Return the (X, Y) coordinate for the center point of the cell that contains the specified text.  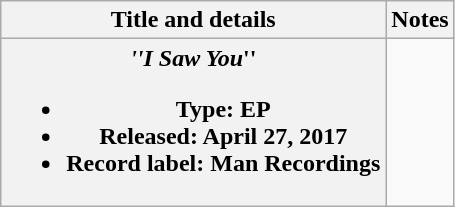
Title and details (194, 20)
''I Saw You''Type: EPReleased: April 27, 2017Record label: Man Recordings (194, 122)
Notes (420, 20)
